Identify which cell holds the provided text, then report its [x, y] central coordinate. 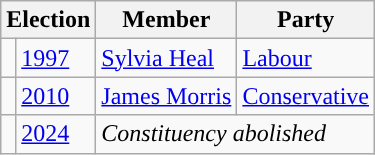
James Morris [166, 96]
2010 [56, 96]
2024 [56, 134]
Member [166, 20]
Labour [306, 58]
Party [306, 20]
Conservative [306, 96]
1997 [56, 58]
Constituency abolished [236, 134]
Sylvia Heal [166, 58]
Election [48, 20]
